Pinpoint the cell where the given text exists, returning its [x, y] midpoint coordinate. 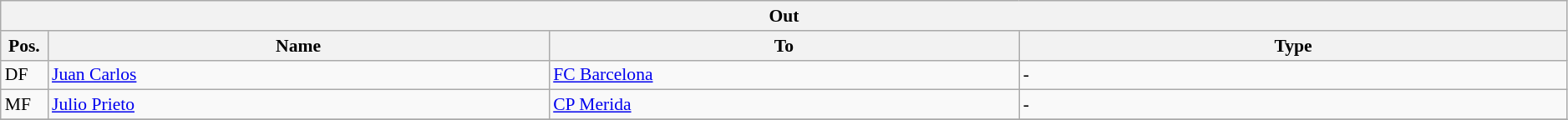
Juan Carlos [298, 75]
Julio Prieto [298, 105]
CP Merida [784, 105]
MF [24, 105]
Out [784, 16]
Name [298, 46]
DF [24, 75]
To [784, 46]
FC Barcelona [784, 75]
Type [1293, 46]
Pos. [24, 46]
